Detect which cell encompasses the target text, then output its [X, Y] center coordinate. 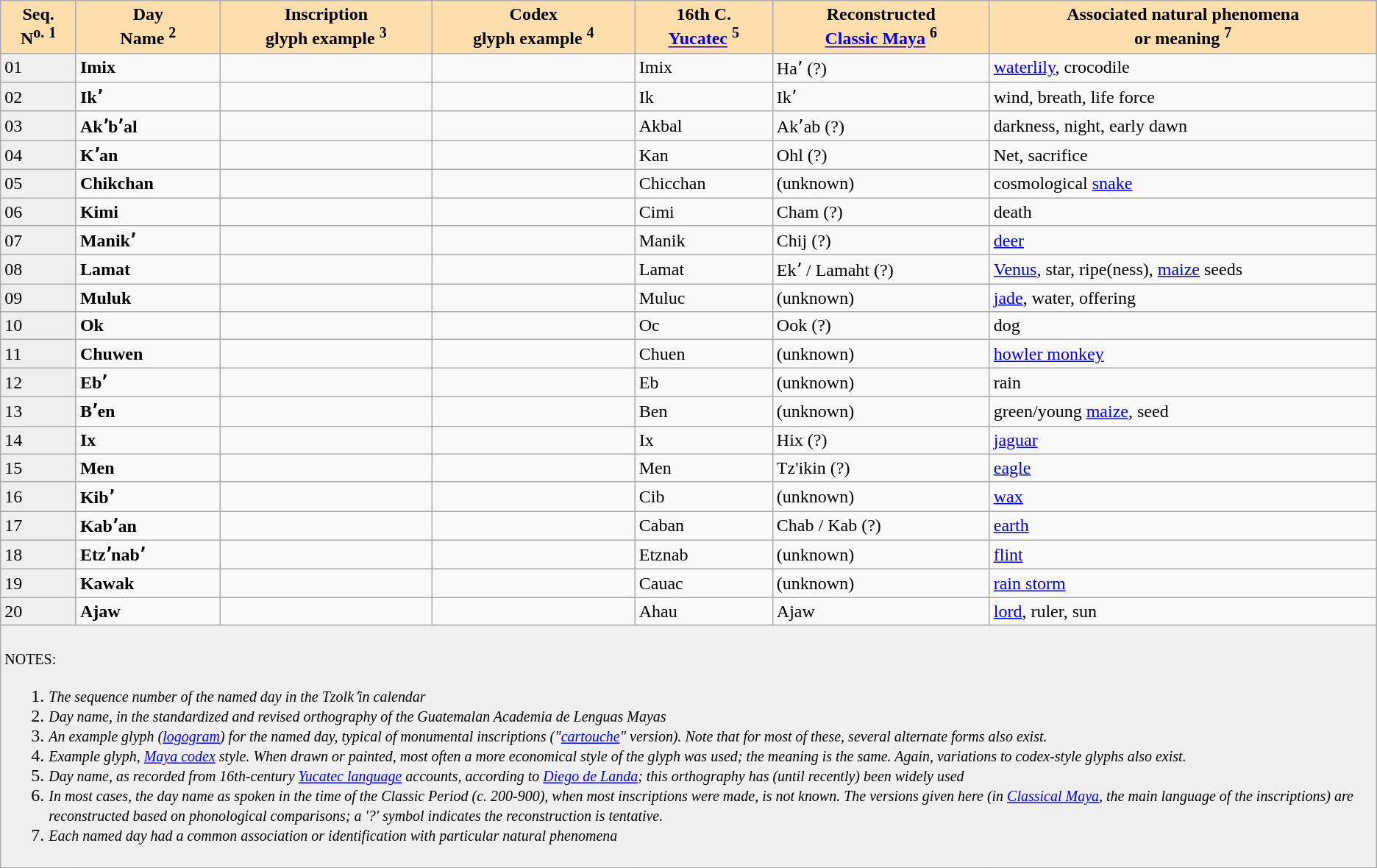
Codex glyph example 4 [533, 27]
Kibʼ [148, 497]
Tz'ikin (?) [881, 468]
Venus, star, ripe(ness), maize seeds [1183, 269]
Chuwen [148, 354]
08 [38, 269]
16 [38, 497]
flint [1183, 555]
19 [38, 583]
dog [1183, 326]
wind, breath, life force [1183, 97]
Ohl (?) [881, 155]
Reconstructed Classic Maya 6 [881, 27]
Cib [703, 497]
Chab / Kab (?) [881, 526]
Manik [703, 241]
13 [38, 412]
18 [38, 555]
Net, sacrifice [1183, 155]
17 [38, 526]
09 [38, 298]
06 [38, 212]
Manikʼ [148, 241]
Etznab [703, 555]
01 [38, 68]
03 [38, 126]
Ok [148, 326]
Caban [703, 526]
10 [38, 326]
14 [38, 440]
Ben [703, 412]
wax [1183, 497]
Hix (?) [881, 440]
Chuen [703, 354]
lord, ruler, sun [1183, 611]
jade, water, offering [1183, 298]
04 [38, 155]
Haʼ (?) [881, 68]
eagle [1183, 468]
Akʼab (?) [881, 126]
Ook (?) [881, 326]
Kawak [148, 583]
Akbal [703, 126]
Cauac [703, 583]
Ik [703, 97]
12 [38, 383]
Cham (?) [881, 212]
20 [38, 611]
earth [1183, 526]
Kimi [148, 212]
Muluc [703, 298]
waterlily, crocodile [1183, 68]
cosmological snake [1183, 184]
Kʼan [148, 155]
Associated natural phenomena or meaning 7 [1183, 27]
Muluk [148, 298]
11 [38, 354]
darkness, night, early dawn [1183, 126]
Oc [703, 326]
howler monkey [1183, 354]
16th C. Yucatec 5 [703, 27]
Ebʼ [148, 383]
02 [38, 97]
Ekʼ / Lamaht (?) [881, 269]
death [1183, 212]
Bʼen [148, 412]
Kan [703, 155]
green/young maize, seed [1183, 412]
rain storm [1183, 583]
07 [38, 241]
Inscription glyph example 3 [326, 27]
05 [38, 184]
Etzʼnabʼ [148, 555]
deer [1183, 241]
Seq. No. 1 [38, 27]
Ahau [703, 611]
Chikchan [148, 184]
Day Name 2 [148, 27]
Cimi [703, 212]
Chicchan [703, 184]
jaguar [1183, 440]
Eb [703, 383]
Akʼbʼal [148, 126]
15 [38, 468]
rain [1183, 383]
Kabʼan [148, 526]
Chij (?) [881, 241]
